Output the [x, y] coordinate of the center of the cell containing the given text.  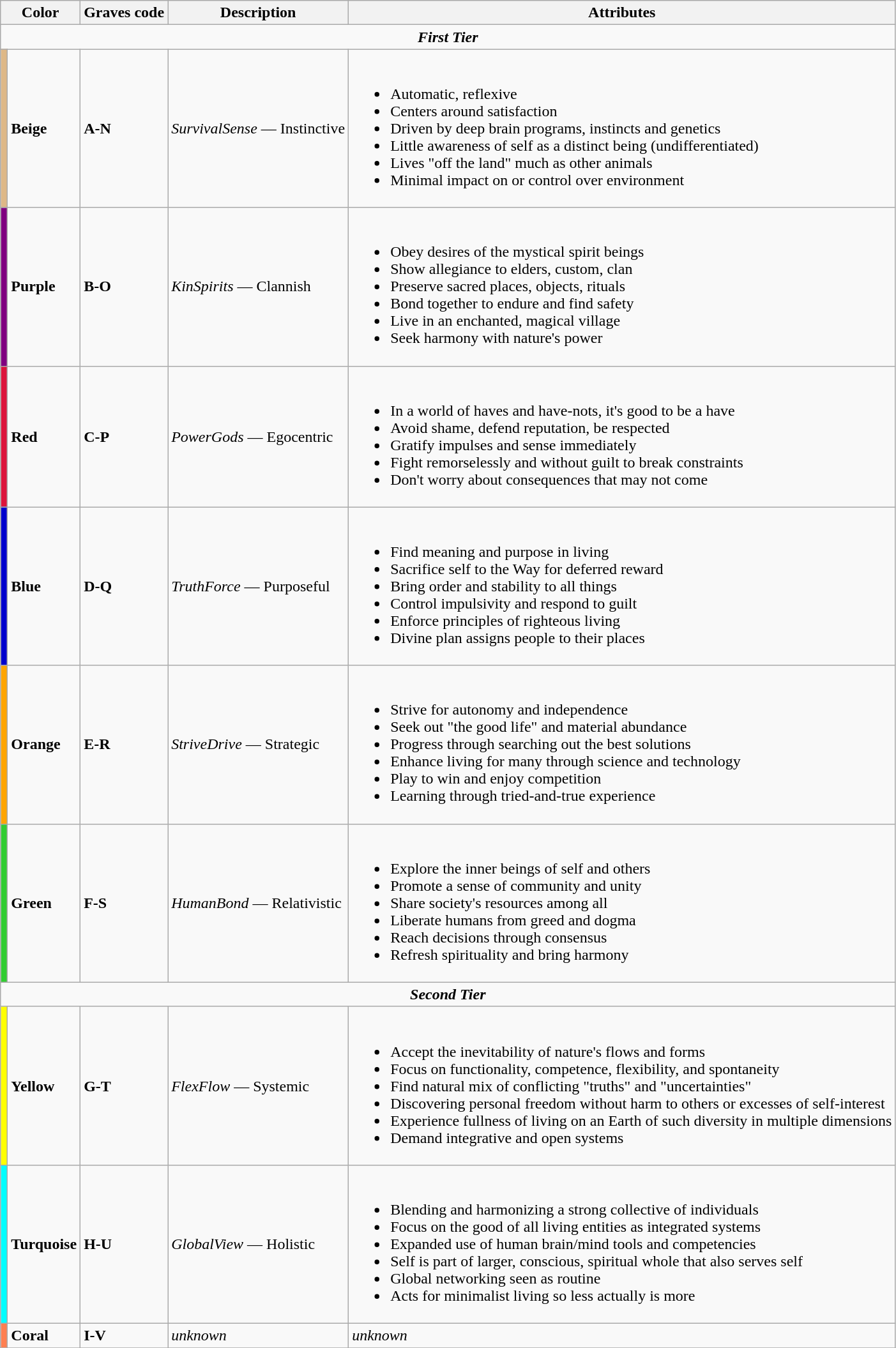
H-U [124, 1244]
Green [44, 903]
F-S [124, 903]
Beige [44, 128]
Coral [44, 1335]
C-P [124, 437]
Red [44, 437]
E-R [124, 745]
GlobalView — Holistic [258, 1244]
FlexFlow — Systemic [258, 1086]
Orange [44, 745]
First Tier [448, 37]
Color [41, 13]
StriveDrive — Strategic [258, 745]
Graves code [124, 13]
HumanBond — Relativistic [258, 903]
Description [258, 13]
A-N [124, 128]
D-Q [124, 586]
TruthForce — Purposeful [258, 586]
Turquoise [44, 1244]
I-V [124, 1335]
Attributes [622, 13]
B-O [124, 287]
PowerGods — Egocentric [258, 437]
Second Tier [448, 994]
KinSpirits — Clannish [258, 287]
SurvivalSense — Instinctive [258, 128]
Purple [44, 287]
Blue [44, 586]
Yellow [44, 1086]
G-T [124, 1086]
